From the cell containing the given text, extract its center point as (x, y) coordinate. 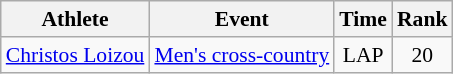
Men's cross-country (242, 55)
LAP (363, 55)
20 (422, 55)
Christos Loizou (76, 55)
Athlete (76, 19)
Rank (422, 19)
Time (363, 19)
Event (242, 19)
